Scan for the cell matching the given text and deliver its [X, Y] coordinate at center. 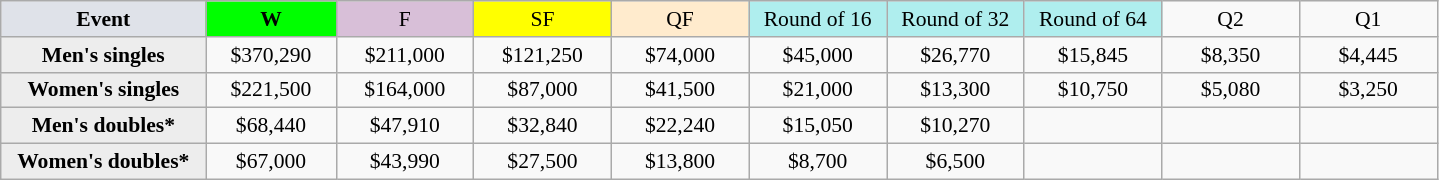
$26,770 [955, 55]
Event [104, 19]
Q2 [1231, 19]
SF [543, 19]
$211,000 [405, 55]
$27,500 [543, 162]
$21,000 [818, 90]
$121,250 [543, 55]
Women's doubles* [104, 162]
$370,290 [271, 55]
$8,350 [1231, 55]
$13,800 [680, 162]
$47,910 [405, 126]
$41,500 [680, 90]
$164,000 [405, 90]
$87,000 [543, 90]
$8,700 [818, 162]
F [405, 19]
$32,840 [543, 126]
$3,250 [1368, 90]
$15,050 [818, 126]
$74,000 [680, 55]
$22,240 [680, 126]
Round of 64 [1093, 19]
Women's singles [104, 90]
Q1 [1368, 19]
Men's singles [104, 55]
$4,445 [1368, 55]
$15,845 [1093, 55]
Round of 32 [955, 19]
$45,000 [818, 55]
W [271, 19]
$13,300 [955, 90]
$68,440 [271, 126]
$43,990 [405, 162]
$67,000 [271, 162]
$221,500 [271, 90]
$10,750 [1093, 90]
$6,500 [955, 162]
Men's doubles* [104, 126]
Round of 16 [818, 19]
$5,080 [1231, 90]
QF [680, 19]
$10,270 [955, 126]
